From the cell containing the given text, extract its center point as (X, Y) coordinate. 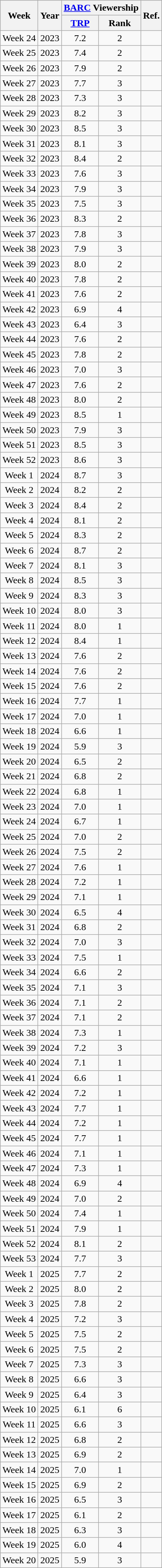
Week 53 (19, 1259)
Week 23 (19, 807)
Week 22 (19, 792)
Week (19, 15)
Ref. (152, 15)
6.3 (80, 1530)
Week 21 (19, 776)
8.6 (80, 460)
Rank (120, 23)
Year (50, 15)
BARC Viewership (101, 8)
6 (120, 1410)
6.7 (80, 822)
6.0 (80, 1545)
TRP (80, 23)
